Scan for the cell matching the given text and deliver its [x, y] coordinate at center. 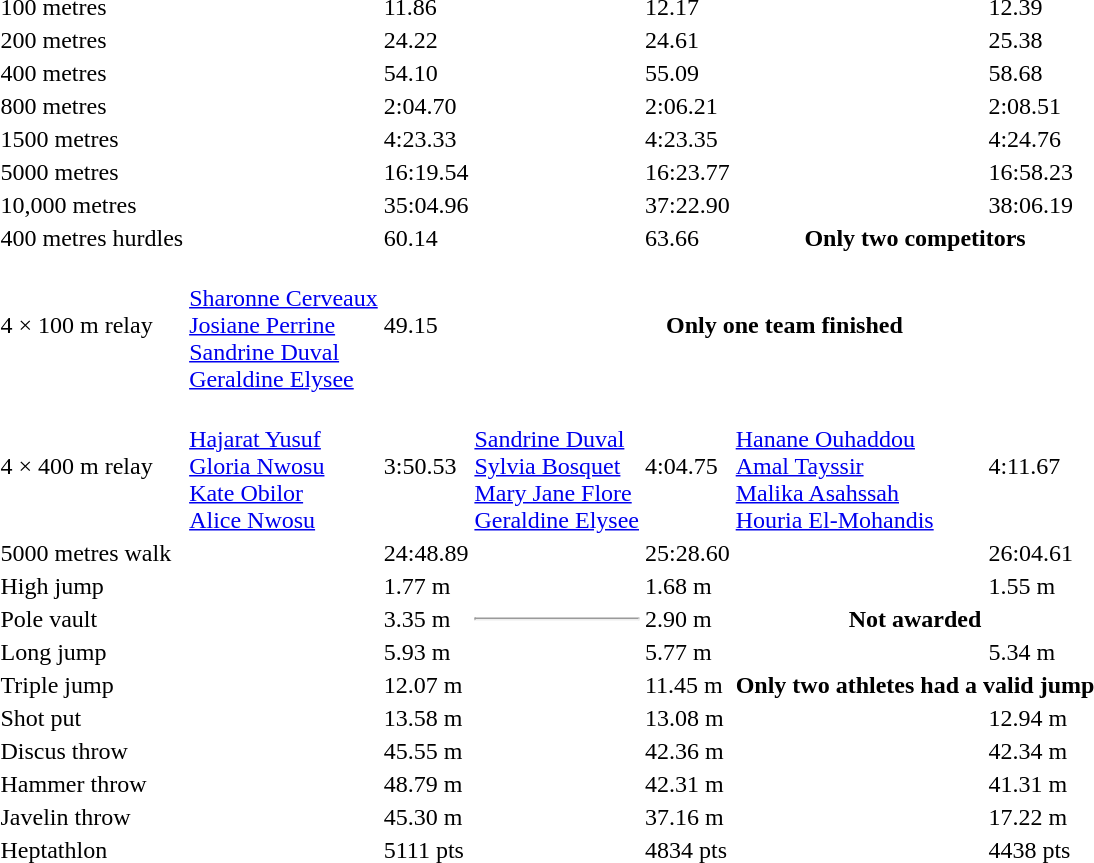
13.08 m [688, 718]
24.61 [688, 40]
55.09 [688, 73]
Sharonne CerveauxJosiane PerrineSandrine DuvalGeraldine Elysee [284, 325]
Hajarat YusufGloria NwosuKate ObilorAlice Nwosu [284, 466]
5.93 m [426, 652]
45.55 m [426, 751]
37.16 m [688, 817]
Hanane OuhaddouAmal TayssirMalika AsahssahHouria El-Mohandis [859, 466]
1.77 m [426, 586]
24:48.89 [426, 553]
4:23.33 [426, 139]
3:50.53 [426, 466]
2:06.21 [688, 106]
1.68 m [688, 586]
42.36 m [688, 751]
2:04.70 [426, 106]
12.07 m [426, 685]
24.22 [426, 40]
42.31 m [688, 784]
5.77 m [688, 652]
16:23.77 [688, 172]
48.79 m [426, 784]
16:19.54 [426, 172]
37:22.90 [688, 205]
35:04.96 [426, 205]
25:28.60 [688, 553]
4:04.75 [688, 466]
13.58 m [426, 718]
45.30 m [426, 817]
60.14 [426, 238]
54.10 [426, 73]
63.66 [688, 238]
49.15 [426, 325]
11.45 m [688, 685]
3.35 m [426, 619]
2.90 m [688, 619]
Sandrine DuvalSylvia BosquetMary Jane FloreGeraldine Elysee [557, 466]
4:23.35 [688, 139]
